Provide the [X, Y] coordinate of the cell's center where the given text is located.  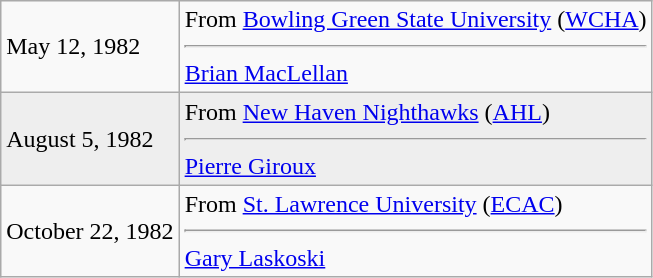
From Bowling Green State University (WCHA)Brian MacLellan [416, 47]
May 12, 1982 [90, 47]
From St. Lawrence University (ECAC)Gary Laskoski [416, 231]
From New Haven Nighthawks (AHL)Pierre Giroux [416, 139]
October 22, 1982 [90, 231]
August 5, 1982 [90, 139]
